Search for the cell housing the specified text and yield its (X, Y) center coordinate. 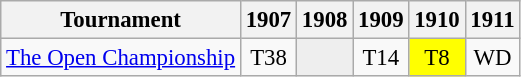
1910 (437, 20)
WD (492, 58)
T14 (381, 58)
The Open Championship (121, 58)
1907 (268, 20)
Tournament (121, 20)
1911 (492, 20)
T38 (268, 58)
1908 (325, 20)
1909 (381, 20)
T8 (437, 58)
